Extract the (X, Y) coordinate from the center of the cell holding the provided text.  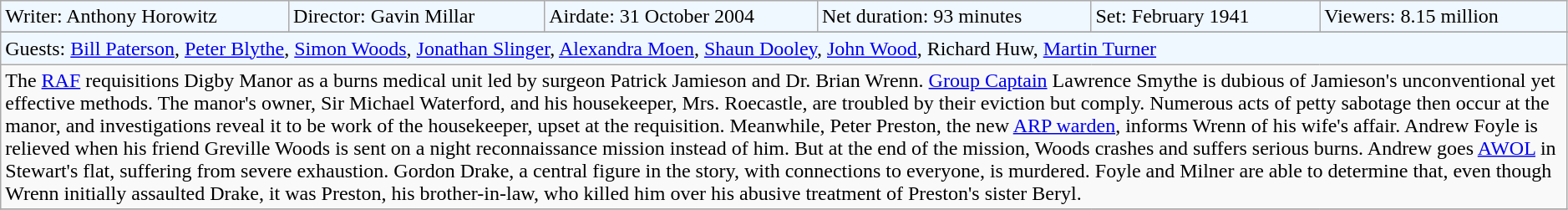
Airdate: 31 October 2004 (682, 17)
Guests: Bill Paterson, Peter Blythe, Simon Woods, Jonathan Slinger, Alexandra Moen, Shaun Dooley, John Wood, Richard Huw, Martin Turner (784, 49)
Director: Gavin Millar (417, 17)
Writer: Anthony Horowitz (145, 17)
Viewers: 8.15 million (1444, 17)
Net duration: 93 minutes (954, 17)
Set: February 1941 (1205, 17)
